Return [X, Y] of the center of cell containing provided text 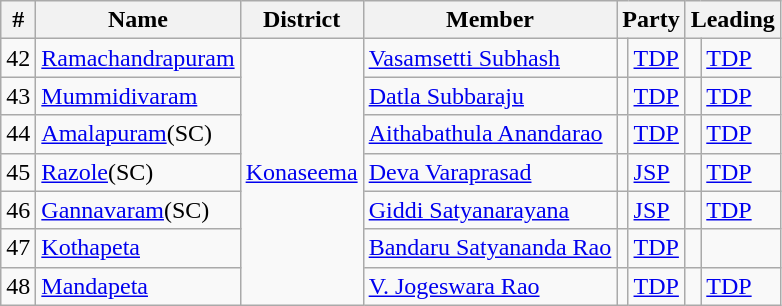
Ramachandrapuram [138, 58]
47 [18, 248]
Bandaru Satyananda Rao [490, 248]
45 [18, 172]
Party [651, 20]
Amalapuram(SC) [138, 134]
Name [138, 20]
Razole(SC) [138, 172]
Mandapeta [138, 286]
# [18, 20]
District [302, 20]
Aithabathula Anandarao [490, 134]
V. Jogeswara Rao [490, 286]
Konaseema [302, 172]
42 [18, 58]
Kothapeta [138, 248]
Giddi Satyanarayana [490, 210]
Member [490, 20]
43 [18, 96]
44 [18, 134]
Vasamsetti Subhash [490, 58]
46 [18, 210]
Mummidivaram [138, 96]
Leading [732, 20]
Datla Subbaraju [490, 96]
Deva Varaprasad [490, 172]
Gannavaram(SC) [138, 210]
48 [18, 286]
